Output the [x, y] coordinate of the center of the cell containing the given text.  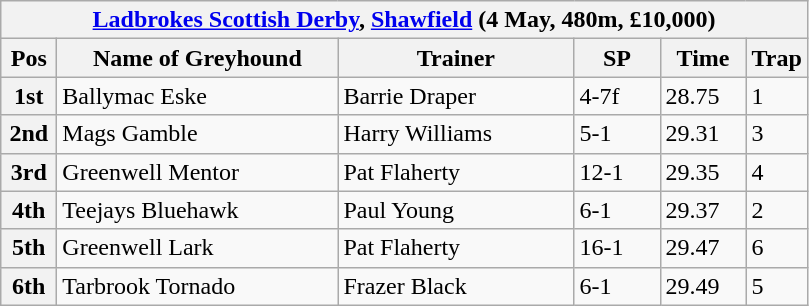
29.37 [703, 210]
5 [776, 286]
2 [776, 210]
5th [29, 248]
Teejays Bluehawk [198, 210]
4 [776, 172]
Harry Williams [456, 134]
29.35 [703, 172]
Barrie Draper [456, 96]
Mags Gamble [198, 134]
1st [29, 96]
Trap [776, 58]
Time [703, 58]
6th [29, 286]
5-1 [617, 134]
12-1 [617, 172]
2nd [29, 134]
6 [776, 248]
Name of Greyhound [198, 58]
4-7f [617, 96]
29.49 [703, 286]
Ladbrokes Scottish Derby, Shawfield (4 May, 480m, £10,000) [404, 20]
Trainer [456, 58]
SP [617, 58]
29.31 [703, 134]
16-1 [617, 248]
Frazer Black [456, 286]
Greenwell Lark [198, 248]
Tarbrook Tornado [198, 286]
4th [29, 210]
Paul Young [456, 210]
3rd [29, 172]
3 [776, 134]
29.47 [703, 248]
1 [776, 96]
Greenwell Mentor [198, 172]
Ballymac Eske [198, 96]
Pos [29, 58]
28.75 [703, 96]
